Capture the cell that displays the provided text and extract its (X, Y) central coordinate. 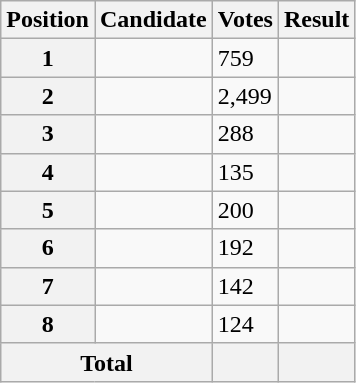
3 (48, 134)
142 (245, 286)
124 (245, 324)
192 (245, 248)
135 (245, 172)
1 (48, 58)
8 (48, 324)
7 (48, 286)
200 (245, 210)
2,499 (245, 96)
288 (245, 134)
759 (245, 58)
4 (48, 172)
2 (48, 96)
Position (48, 20)
5 (48, 210)
6 (48, 248)
Result (316, 20)
Candidate (153, 20)
Votes (245, 20)
Total (107, 362)
